Identify which cell holds the provided text, then report its [x, y] central coordinate. 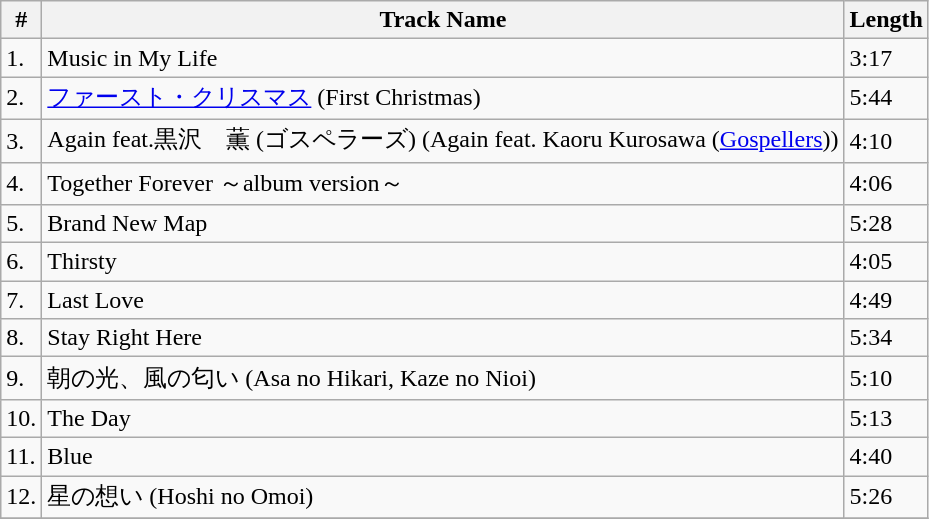
Brand New Map [443, 224]
4:05 [886, 262]
Again feat.黒沢 薫 (ゴスペラーズ) (Again feat. Kaoru Kurosawa (Gospellers)) [443, 140]
3. [22, 140]
4:10 [886, 140]
星の想い (Hoshi no Omoi) [443, 498]
3:17 [886, 58]
Stay Right Here [443, 338]
4:49 [886, 300]
8. [22, 338]
5:13 [886, 418]
Together Forever ～album version～ [443, 184]
Track Name [443, 20]
11. [22, 456]
Last Love [443, 300]
4. [22, 184]
The Day [443, 418]
4:40 [886, 456]
1. [22, 58]
5:34 [886, 338]
4:06 [886, 184]
Length [886, 20]
# [22, 20]
ファースト・クリスマス (First Christmas) [443, 98]
9. [22, 378]
Blue [443, 456]
6. [22, 262]
5. [22, 224]
5:26 [886, 498]
7. [22, 300]
12. [22, 498]
10. [22, 418]
朝の光、風の匂い (Asa no Hikari, Kaze no Nioi) [443, 378]
5:28 [886, 224]
2. [22, 98]
Music in My Life [443, 58]
Thirsty [443, 262]
5:44 [886, 98]
5:10 [886, 378]
